Locate the cell with the specified text and output its (x, y) center coordinate. 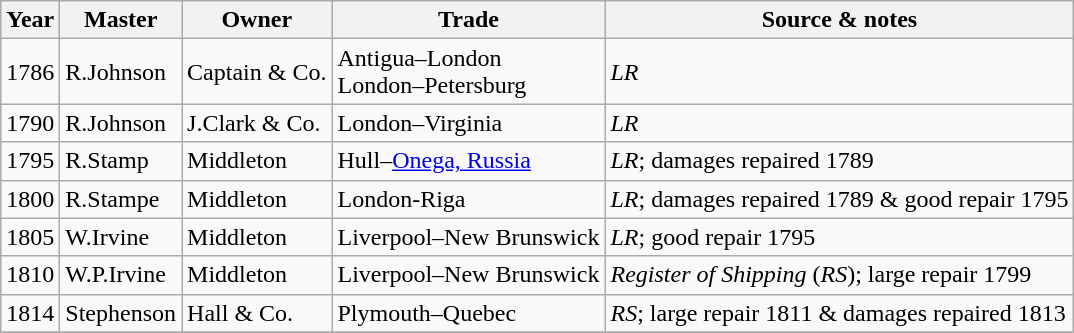
Stephenson (121, 313)
W.Irvine (121, 237)
Plymouth–Quebec (468, 313)
Register of Shipping (RS); large repair 1799 (840, 275)
LR; damages repaired 1789 (840, 161)
Owner (257, 20)
Year (30, 20)
RS; large repair 1811 & damages repaired 1813 (840, 313)
R.Stamp (121, 161)
Hull–Onega, Russia (468, 161)
1800 (30, 199)
London-Riga (468, 199)
1795 (30, 161)
1805 (30, 237)
W.P.Irvine (121, 275)
Antigua–LondonLondon–Petersburg (468, 72)
1786 (30, 72)
London–Virginia (468, 123)
1790 (30, 123)
LR; damages repaired 1789 & good repair 1795 (840, 199)
LR; good repair 1795 (840, 237)
Trade (468, 20)
Captain & Co. (257, 72)
Master (121, 20)
J.Clark & Co. (257, 123)
R.Stampe (121, 199)
1810 (30, 275)
Source & notes (840, 20)
Hall & Co. (257, 313)
1814 (30, 313)
